Determine the (x, y) coordinate at the center of the cell enclosing the given text.  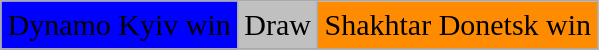
Draw (278, 25)
Dynamo Kyiv win (120, 25)
Shakhtar Donetsk win (458, 25)
